Pinpoint the cell where the given text exists, returning its [X, Y] midpoint coordinate. 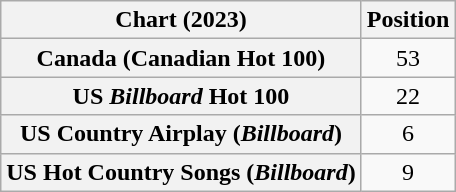
Position [408, 20]
Canada (Canadian Hot 100) [181, 58]
9 [408, 172]
US Country Airplay (Billboard) [181, 134]
22 [408, 96]
Chart (2023) [181, 20]
53 [408, 58]
US Hot Country Songs (Billboard) [181, 172]
US Billboard Hot 100 [181, 96]
6 [408, 134]
